From the cell containing the given text, extract its center point as [x, y] coordinate. 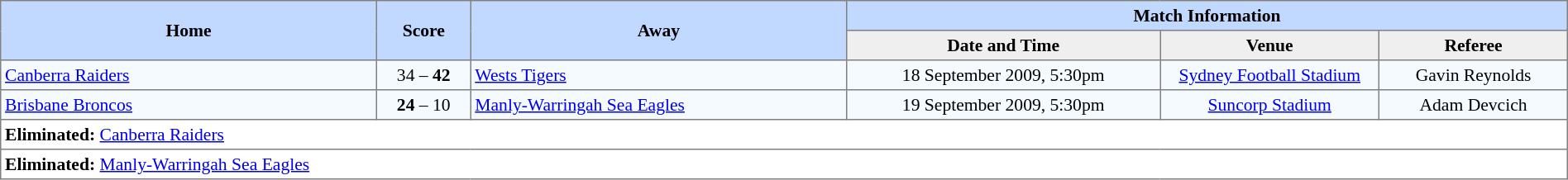
Eliminated: Canberra Raiders [784, 135]
19 September 2009, 5:30pm [1004, 105]
Away [658, 31]
Home [189, 31]
Eliminated: Manly-Warringah Sea Eagles [784, 164]
Score [423, 31]
Sydney Football Stadium [1270, 75]
Wests Tigers [658, 75]
34 – 42 [423, 75]
Date and Time [1004, 45]
Referee [1474, 45]
Adam Devcich [1474, 105]
Gavin Reynolds [1474, 75]
Venue [1270, 45]
Brisbane Broncos [189, 105]
18 September 2009, 5:30pm [1004, 75]
Match Information [1207, 16]
Manly-Warringah Sea Eagles [658, 105]
Suncorp Stadium [1270, 105]
Canberra Raiders [189, 75]
24 – 10 [423, 105]
